Return (X, Y) of the center of cell containing provided text 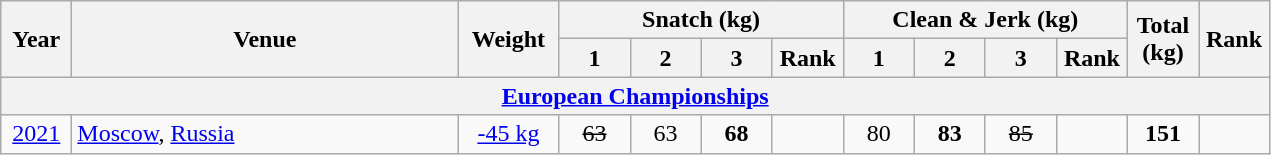
83 (950, 134)
Moscow, Russia (265, 134)
68 (736, 134)
80 (878, 134)
Year (36, 39)
European Championships (636, 96)
Venue (265, 39)
2021 (36, 134)
Snatch (kg) (701, 20)
Total(kg) (1162, 39)
Clean & Jerk (kg) (985, 20)
151 (1162, 134)
85 (1020, 134)
Weight (508, 39)
-45 kg (508, 134)
